Capture the cell that displays the provided text and extract its [X, Y] central coordinate. 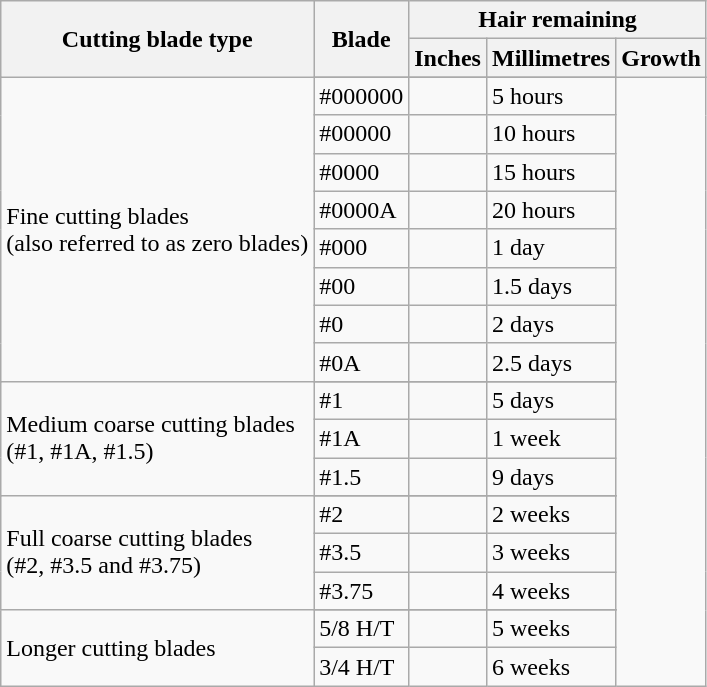
5 weeks [550, 629]
6 weeks [550, 667]
Hair remaining [558, 20]
5 hours [550, 96]
#0 [362, 324]
Inches [448, 58]
#0000A [362, 210]
#00000 [362, 134]
Cutting blade type [158, 39]
2 days [550, 324]
Blade [362, 39]
Full coarse cutting blades(#2, #3.5 and #3.75) [158, 553]
20 hours [550, 210]
#1 [362, 400]
Fine cutting blades(also referred to as zero blades) [158, 229]
#1.5 [362, 477]
1 week [550, 438]
4 weeks [550, 591]
#1A [362, 438]
Millimetres [550, 58]
#000000 [362, 96]
#3.75 [362, 591]
#0A [362, 362]
#0000 [362, 172]
3 weeks [550, 553]
5 days [550, 400]
2.5 days [550, 362]
2 weeks [550, 515]
1 day [550, 248]
3/4 H/T [362, 667]
Medium coarse cutting blades(#1, #1A, #1.5) [158, 438]
9 days [550, 477]
1.5 days [550, 286]
#000 [362, 248]
#2 [362, 515]
Longer cutting blades [158, 648]
10 hours [550, 134]
Growth [662, 58]
15 hours [550, 172]
#3.5 [362, 553]
#00 [362, 286]
5/8 H/T [362, 629]
